Detect which cell encompasses the target text, then output its [X, Y] center coordinate. 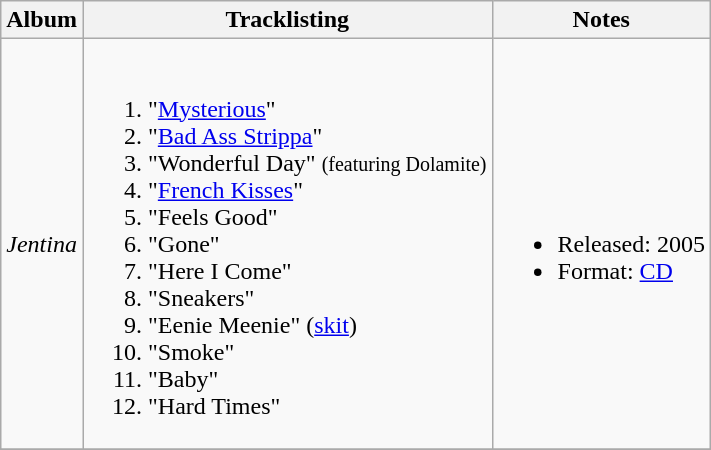
Notes [601, 20]
Tracklisting [287, 20]
Jentina [42, 244]
Released: 2005Format: CD [601, 244]
Album [42, 20]
